Scan for the cell matching the given text and deliver its (x, y) coordinate at center. 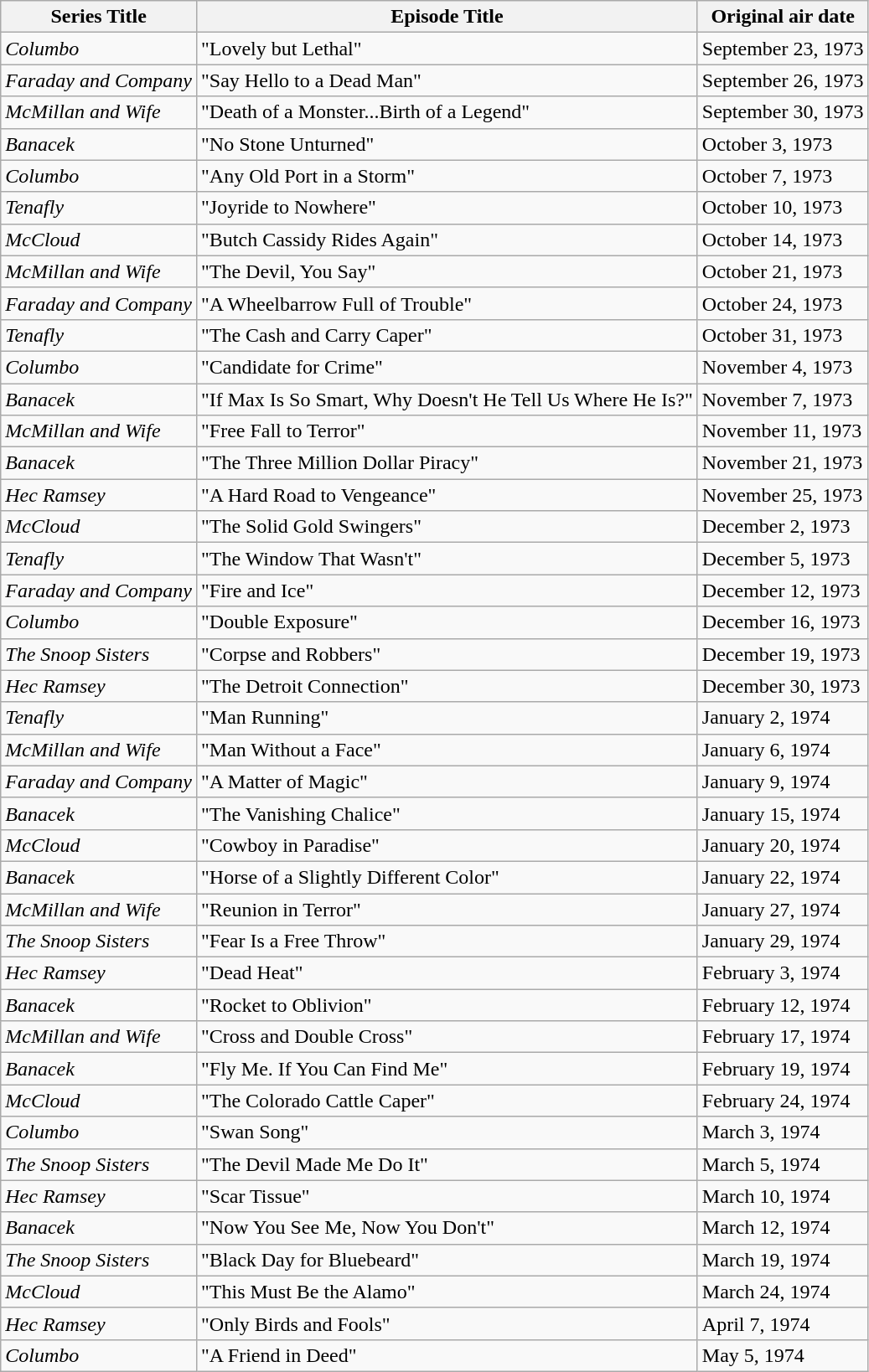
"Rocket to Oblivion" (447, 1005)
January 27, 1974 (783, 909)
"The Colorado Cattle Caper" (447, 1101)
"Any Old Port in a Storm" (447, 176)
"Say Hello to a Dead Man" (447, 80)
"Dead Heat" (447, 973)
"Fire and Ice" (447, 591)
March 3, 1974 (783, 1132)
September 23, 1973 (783, 49)
"Joyride to Nowhere" (447, 208)
"The Window That Wasn't" (447, 559)
January 2, 1974 (783, 718)
"Now You See Me, Now You Don't" (447, 1228)
October 24, 1973 (783, 303)
"Free Fall to Terror" (447, 431)
September 26, 1973 (783, 80)
"A Matter of Magic" (447, 781)
December 19, 1973 (783, 654)
"Death of a Monster...Birth of a Legend" (447, 112)
October 14, 1973 (783, 240)
March 19, 1974 (783, 1260)
"A Wheelbarrow Full of Trouble" (447, 303)
"The Vanishing Chalice" (447, 813)
November 11, 1973 (783, 431)
February 24, 1974 (783, 1101)
"Lovely but Lethal" (447, 49)
"Reunion in Terror" (447, 909)
May 5, 1974 (783, 1355)
"Corpse and Robbers" (447, 654)
March 5, 1974 (783, 1164)
"Fly Me. If You Can Find Me" (447, 1069)
"The Devil, You Say" (447, 271)
January 20, 1974 (783, 845)
December 16, 1973 (783, 622)
February 19, 1974 (783, 1069)
January 9, 1974 (783, 781)
"The Solid Gold Swingers" (447, 527)
October 31, 1973 (783, 335)
"Cross and Double Cross" (447, 1037)
March 10, 1974 (783, 1196)
"The Detroit Connection" (447, 686)
"The Cash and Carry Caper" (447, 335)
January 29, 1974 (783, 941)
April 7, 1974 (783, 1323)
October 10, 1973 (783, 208)
March 24, 1974 (783, 1292)
Series Title (99, 17)
"Candidate for Crime" (447, 367)
February 3, 1974 (783, 973)
October 3, 1973 (783, 144)
"Swan Song" (447, 1132)
"Black Day for Bluebeard" (447, 1260)
"If Max Is So Smart, Why Doesn't He Tell Us Where He Is?" (447, 400)
"Man Without a Face" (447, 750)
December 12, 1973 (783, 591)
"A Friend in Deed" (447, 1355)
March 12, 1974 (783, 1228)
September 30, 1973 (783, 112)
"The Three Million Dollar Piracy" (447, 463)
October 7, 1973 (783, 176)
November 4, 1973 (783, 367)
November 7, 1973 (783, 400)
Original air date (783, 17)
"This Must Be the Alamo" (447, 1292)
"Horse of a Slightly Different Color" (447, 877)
January 6, 1974 (783, 750)
"Scar Tissue" (447, 1196)
December 30, 1973 (783, 686)
"Man Running" (447, 718)
"Fear Is a Free Throw" (447, 941)
December 5, 1973 (783, 559)
November 25, 1973 (783, 495)
February 12, 1974 (783, 1005)
February 17, 1974 (783, 1037)
"A Hard Road to Vengeance" (447, 495)
"No Stone Unturned" (447, 144)
December 2, 1973 (783, 527)
January 22, 1974 (783, 877)
October 21, 1973 (783, 271)
"Butch Cassidy Rides Again" (447, 240)
Episode Title (447, 17)
"Double Exposure" (447, 622)
"Only Birds and Fools" (447, 1323)
November 21, 1973 (783, 463)
"The Devil Made Me Do It" (447, 1164)
January 15, 1974 (783, 813)
"Cowboy in Paradise" (447, 845)
